Output the [X, Y] coordinate of the center of the cell containing the given text.  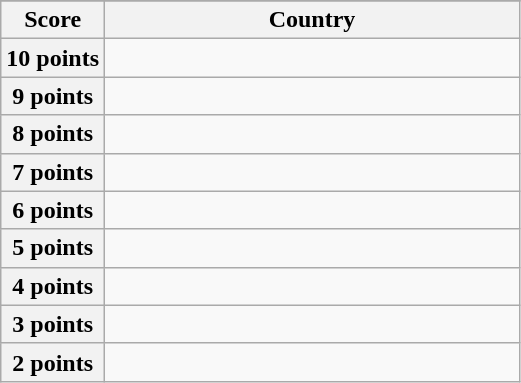
7 points [53, 172]
3 points [53, 324]
5 points [53, 248]
9 points [53, 96]
Country [312, 20]
10 points [53, 58]
Score [53, 20]
2 points [53, 362]
4 points [53, 286]
6 points [53, 210]
8 points [53, 134]
